Determine the [x, y] coordinate at the center of the cell enclosing the given text.  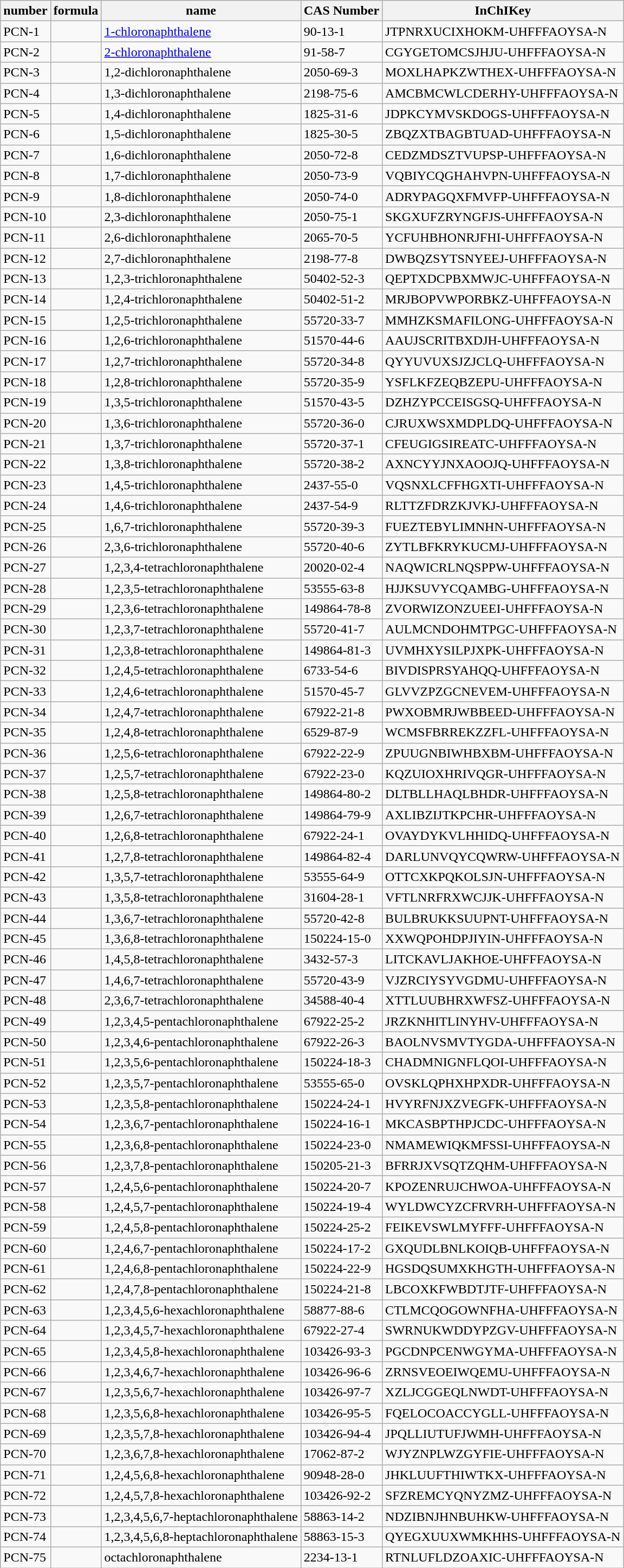
OVAYDYKVLHHIDQ-UHFFFAOYSA-N [503, 835]
QYEGXUUXWMKHHS-UHFFFAOYSA-N [503, 1537]
VFTLNRFRXWCJJK-UHFFFAOYSA-N [503, 897]
PCN-64 [25, 1331]
PCN-40 [25, 835]
1,2,4,6,8-pentachloronaphthalene [201, 1269]
2234-13-1 [341, 1557]
90948-28-0 [341, 1475]
QYYUVUXSJZJCLQ-UHFFFAOYSA-N [503, 361]
PCN-26 [25, 547]
formula [76, 11]
1,2,3,4,5,6,8-heptachloronaphthalene [201, 1537]
1,2,3,5,8-pentachloronaphthalene [201, 1104]
JHKLUUFTHIWTKX-UHFFFAOYSA-N [503, 1475]
1,2,5,6-tetrachloronaphthalene [201, 753]
1,2,3,4,5,6-hexachloronaphthalene [201, 1310]
1,2,3,4-tetrachloronaphthalene [201, 567]
ADRYPAGQXFMVFP-UHFFFAOYSA-N [503, 196]
2,3,6-trichloronaphthalene [201, 547]
PCN-36 [25, 753]
90-13-1 [341, 31]
1,3,6-trichloronaphthalene [201, 423]
PCN-67 [25, 1392]
PCN-12 [25, 258]
FEIKEVSWLMYFFF-UHFFFAOYSA-N [503, 1227]
55720-40-6 [341, 547]
CGYGETOMCSJHJU-UHFFFAOYSA-N [503, 52]
JTPNRXUCIXHOKM-UHFFFAOYSA-N [503, 31]
2198-77-8 [341, 258]
1,6-dichloronaphthalene [201, 155]
PCN-72 [25, 1495]
DARLUNVQYCQWRW-UHFFFAOYSA-N [503, 856]
58877-88-6 [341, 1310]
PCN-9 [25, 196]
PCN-75 [25, 1557]
PCN-56 [25, 1165]
NAQWICRLNQSPPW-UHFFFAOYSA-N [503, 567]
150224-15-0 [341, 939]
55720-34-8 [341, 361]
RTNLUFLDZOAXIC-UHFFFAOYSA-N [503, 1557]
PCN-25 [25, 526]
1,5-dichloronaphthalene [201, 134]
BIVDISPRSYAHQQ-UHFFFAOYSA-N [503, 671]
55720-42-8 [341, 918]
octachloronaphthalene [201, 1557]
2050-73-9 [341, 176]
67922-21-8 [341, 712]
PCN-23 [25, 485]
1,2,3,4,6,7-hexachloronaphthalene [201, 1372]
YCFUHBHONRJFHI-UHFFFAOYSA-N [503, 237]
1,2,3,6,8-pentachloronaphthalene [201, 1145]
PCN-22 [25, 464]
CJRUXWSXMDPLDQ-UHFFFAOYSA-N [503, 423]
2198-75-6 [341, 93]
1,3,8-trichloronaphthalene [201, 464]
PCN-21 [25, 444]
XTTLUUBHRXWFSZ-UHFFFAOYSA-N [503, 1001]
51570-44-6 [341, 341]
1,3,6,7-tetrachloronaphthalene [201, 918]
BFRRJXVSQTZQHM-UHFFFAOYSA-N [503, 1165]
PCN-16 [25, 341]
number [25, 11]
PCN-28 [25, 588]
150224-24-1 [341, 1104]
FQELOCOACCYGLL-UHFFFAOYSA-N [503, 1413]
CFEUGIGSIREATC-UHFFFAOYSA-N [503, 444]
1,4,6-trichloronaphthalene [201, 506]
PCN-20 [25, 423]
91-58-7 [341, 52]
1,6,7-trichloronaphthalene [201, 526]
PCN-13 [25, 279]
2,6-dichloronaphthalene [201, 237]
QEPTXDCPBXMWJC-UHFFFAOYSA-N [503, 279]
PCN-30 [25, 630]
PCN-38 [25, 794]
ZRNSVEOEIWQEMU-UHFFFAOYSA-N [503, 1372]
XXWQPOHDPJIYIN-UHFFFAOYSA-N [503, 939]
AULMCNDOHMTPGC-UHFFFAOYSA-N [503, 630]
JPQLLIUTUFJWMH-UHFFFAOYSA-N [503, 1434]
50402-51-2 [341, 300]
1,8-dichloronaphthalene [201, 196]
PCN-39 [25, 815]
PWXOBMRJWBBEED-UHFFFAOYSA-N [503, 712]
SKGXUFZRYNGFJS-UHFFFAOYSA-N [503, 217]
PCN-63 [25, 1310]
InChIKey [503, 11]
2050-69-3 [341, 73]
DLTBLLHAQLBHDR-UHFFFAOYSA-N [503, 794]
1,2,3,7,8-pentachloronaphthalene [201, 1165]
1,2,3,8-tetrachloronaphthalene [201, 650]
51570-45-7 [341, 691]
FUEZTEBYLIMNHN-UHFFFAOYSA-N [503, 526]
1,2,3-trichloronaphthalene [201, 279]
1,2,3,6,7,8-hexachloronaphthalene [201, 1454]
PCN-58 [25, 1207]
PCN-17 [25, 361]
XZLJCGGEQLNWDT-UHFFFAOYSA-N [503, 1392]
ZVORWIZONZUEEI-UHFFFAOYSA-N [503, 609]
PCN-27 [25, 567]
53555-63-8 [341, 588]
3432-57-3 [341, 960]
149864-82-4 [341, 856]
NDZIBNJHNBUHKW-UHFFFAOYSA-N [503, 1516]
150224-16-1 [341, 1124]
ZPUUGNBIWHBXBM-UHFFFAOYSA-N [503, 753]
1,2,6-trichloronaphthalene [201, 341]
2,3-dichloronaphthalene [201, 217]
PCN-2 [25, 52]
1,3,6,8-tetrachloronaphthalene [201, 939]
1,2-dichloronaphthalene [201, 73]
UVMHXYSILPJXPK-UHFFFAOYSA-N [503, 650]
1,2,4,8-tetrachloronaphthalene [201, 733]
PCN-33 [25, 691]
1,2,3,5,7,8-hexachloronaphthalene [201, 1434]
1,2,3,4,5,6,7-heptachloronaphthalene [201, 1516]
PCN-65 [25, 1351]
PCN-57 [25, 1186]
1,2,3,4,5,8-hexachloronaphthalene [201, 1351]
2437-55-0 [341, 485]
PCN-35 [25, 733]
1,2,3,7-tetrachloronaphthalene [201, 630]
PCN-49 [25, 1021]
1,2,5,7-tetrachloronaphthalene [201, 774]
1,4,6,7-tetrachloronaphthalene [201, 980]
MOXLHAPKZWTHEX-UHFFFAOYSA-N [503, 73]
1,2,3,6,7-pentachloronaphthalene [201, 1124]
OVSKLQPHXHPXDR-UHFFFAOYSA-N [503, 1083]
PCN-68 [25, 1413]
1,2,3,6-tetrachloronaphthalene [201, 609]
67922-23-0 [341, 774]
1,2,6,8-tetrachloronaphthalene [201, 835]
2,3,6,7-tetrachloronaphthalene [201, 1001]
PCN-29 [25, 609]
2,7-dichloronaphthalene [201, 258]
1,2,3,5,6-pentachloronaphthalene [201, 1062]
1,4-dichloronaphthalene [201, 114]
PCN-61 [25, 1269]
1,4,5,8-tetrachloronaphthalene [201, 960]
150224-20-7 [341, 1186]
1825-30-5 [341, 134]
PCN-51 [25, 1062]
RLTTZFDRZKJVKJ-UHFFFAOYSA-N [503, 506]
1,2,7,8-tetrachloronaphthalene [201, 856]
1,2,3,5-tetrachloronaphthalene [201, 588]
NMAMEWIQKMFSSI-UHFFFAOYSA-N [503, 1145]
AXNCYYJNXAOOJQ-UHFFFAOYSA-N [503, 464]
VQSNXLCFFHGXTI-UHFFFAOYSA-N [503, 485]
PCN-3 [25, 73]
150224-23-0 [341, 1145]
1,2,4,5,7-pentachloronaphthalene [201, 1207]
55720-37-1 [341, 444]
103426-95-5 [341, 1413]
AMCBMCWLCDERHY-UHFFFAOYSA-N [503, 93]
PCN-14 [25, 300]
PCN-74 [25, 1537]
1,2,3,4,6-pentachloronaphthalene [201, 1042]
PCN-66 [25, 1372]
150224-17-2 [341, 1248]
PCN-70 [25, 1454]
1,2,4-trichloronaphthalene [201, 300]
YSFLKFZEQBZEPU-UHFFFAOYSA-N [503, 382]
PCN-7 [25, 155]
PGCDNPCENWGYMA-UHFFFAOYSA-N [503, 1351]
31604-28-1 [341, 897]
1,2,4,5-tetrachloronaphthalene [201, 671]
67922-24-1 [341, 835]
2050-75-1 [341, 217]
PCN-73 [25, 1516]
50402-52-3 [341, 279]
1,2,7-trichloronaphthalene [201, 361]
1,2,6,7-tetrachloronaphthalene [201, 815]
PCN-5 [25, 114]
PCN-54 [25, 1124]
1-chloronaphthalene [201, 31]
1,2,8-trichloronaphthalene [201, 382]
67922-25-2 [341, 1021]
name [201, 11]
1,2,5-trichloronaphthalene [201, 320]
VQBIYCQGHAHVPN-UHFFFAOYSA-N [503, 176]
PCN-24 [25, 506]
1,2,4,6,7-pentachloronaphthalene [201, 1248]
JDPKCYMVSKDOGS-UHFFFAOYSA-N [503, 114]
AAUJSCRITBXDJH-UHFFFAOYSA-N [503, 341]
67922-27-4 [341, 1331]
1825-31-6 [341, 114]
CAS Number [341, 11]
55720-33-7 [341, 320]
BAOLNVSMVTYGDA-UHFFFAOYSA-N [503, 1042]
GLVVZPZGCNEVEM-UHFFFAOYSA-N [503, 691]
150224-21-8 [341, 1290]
58863-14-2 [341, 1516]
PCN-55 [25, 1145]
2050-72-8 [341, 155]
55720-39-3 [341, 526]
1,3,7-trichloronaphthalene [201, 444]
PCN-19 [25, 403]
149864-81-3 [341, 650]
55720-35-9 [341, 382]
1,2,3,5,6,8-hexachloronaphthalene [201, 1413]
PCN-43 [25, 897]
CEDZMDSZTVUPSP-UHFFFAOYSA-N [503, 155]
PCN-8 [25, 176]
17062-87-2 [341, 1454]
34588-40-4 [341, 1001]
103426-96-6 [341, 1372]
149864-78-8 [341, 609]
103426-92-2 [341, 1495]
20020-02-4 [341, 567]
GXQUDLBNLKOIQB-UHFFFAOYSA-N [503, 1248]
6733-54-6 [341, 671]
1,3,5,8-tetrachloronaphthalene [201, 897]
150224-22-9 [341, 1269]
1,2,4,5,8-pentachloronaphthalene [201, 1227]
PCN-32 [25, 671]
MKCASBPTHPJCDC-UHFFFAOYSA-N [503, 1124]
1,2,3,5,6,7-hexachloronaphthalene [201, 1392]
PCN-10 [25, 217]
MRJBOPVWPORBKZ-UHFFFAOYSA-N [503, 300]
DZHZYPCCEISGSQ-UHFFFAOYSA-N [503, 403]
PCN-50 [25, 1042]
53555-65-0 [341, 1083]
PCN-45 [25, 939]
103426-93-3 [341, 1351]
WCMSFBRREKZZFL-UHFFFAOYSA-N [503, 733]
PCN-60 [25, 1248]
PCN-1 [25, 31]
HGSDQSUMXKHGTH-UHFFFAOYSA-N [503, 1269]
PCN-18 [25, 382]
149864-80-2 [341, 794]
1,2,4,5,7,8-hexachloronaphthalene [201, 1495]
HJJKSUVYCQAMBG-UHFFFAOYSA-N [503, 588]
PCN-37 [25, 774]
1,2,3,5,7-pentachloronaphthalene [201, 1083]
PCN-53 [25, 1104]
MMHZKSMAFILONG-UHFFFAOYSA-N [503, 320]
SWRNUKWDDYPZGV-UHFFFAOYSA-N [503, 1331]
VJZRCIYSYVGDMU-UHFFFAOYSA-N [503, 980]
55720-43-9 [341, 980]
PCN-34 [25, 712]
KPOZENRUJCHWOA-UHFFFAOYSA-N [503, 1186]
PCN-59 [25, 1227]
6529-87-9 [341, 733]
PCN-69 [25, 1434]
1,2,3,4,5-pentachloronaphthalene [201, 1021]
1,3,5-trichloronaphthalene [201, 403]
150224-18-3 [341, 1062]
67922-22-9 [341, 753]
1,3-dichloronaphthalene [201, 93]
1,2,3,4,5,7-hexachloronaphthalene [201, 1331]
JRZKNHITLINYHV-UHFFFAOYSA-N [503, 1021]
1,4,5-trichloronaphthalene [201, 485]
CHADMNIGNFLQOI-UHFFFAOYSA-N [503, 1062]
55720-38-2 [341, 464]
SFZREMCYQNYZMZ-UHFFFAOYSA-N [503, 1495]
2050-74-0 [341, 196]
55720-41-7 [341, 630]
KQZUIOXHRIVQGR-UHFFFAOYSA-N [503, 774]
LITCKAVLJAKHOE-UHFFFAOYSA-N [503, 960]
WYLDWCYZCFRVRH-UHFFFAOYSA-N [503, 1207]
PCN-48 [25, 1001]
DWBQZSYTSNYEEJ-UHFFFAOYSA-N [503, 258]
1,2,4,5,6-pentachloronaphthalene [201, 1186]
PCN-47 [25, 980]
149864-79-9 [341, 815]
PCN-71 [25, 1475]
HVYRFNJXZVEGFK-UHFFFAOYSA-N [503, 1104]
2437-54-9 [341, 506]
PCN-4 [25, 93]
ZYTLBFKRYKUCMJ-UHFFFAOYSA-N [503, 547]
1,2,5,8-tetrachloronaphthalene [201, 794]
WJYZNPLWZGYFIE-UHFFFAOYSA-N [503, 1454]
PCN-44 [25, 918]
2065-70-5 [341, 237]
103426-97-7 [341, 1392]
1,2,4,7,8-pentachloronaphthalene [201, 1290]
103426-94-4 [341, 1434]
BULBRUKKSUUPNT-UHFFFAOYSA-N [503, 918]
OTTCXKPQKOLSJN-UHFFFAOYSA-N [503, 877]
51570-43-5 [341, 403]
2-chloronaphthalene [201, 52]
1,2,4,6-tetrachloronaphthalene [201, 691]
PCN-62 [25, 1290]
PCN-41 [25, 856]
150224-25-2 [341, 1227]
150224-19-4 [341, 1207]
67922-26-3 [341, 1042]
1,2,4,7-tetrachloronaphthalene [201, 712]
1,2,4,5,6,8-hexachloronaphthalene [201, 1475]
CTLMCQOGOWNFHA-UHFFFAOYSA-N [503, 1310]
PCN-15 [25, 320]
53555-64-9 [341, 877]
LBCOXKFWBDTJTF-UHFFFAOYSA-N [503, 1290]
PCN-31 [25, 650]
PCN-52 [25, 1083]
ZBQZXTBAGBTUAD-UHFFFAOYSA-N [503, 134]
PCN-6 [25, 134]
1,3,5,7-tetrachloronaphthalene [201, 877]
PCN-42 [25, 877]
55720-36-0 [341, 423]
AXLIBZIJTKPCHR-UHFFFAOYSA-N [503, 815]
58863-15-3 [341, 1537]
PCN-46 [25, 960]
150205-21-3 [341, 1165]
PCN-11 [25, 237]
1,7-dichloronaphthalene [201, 176]
